From the cell containing the given text, extract its center point as (x, y) coordinate. 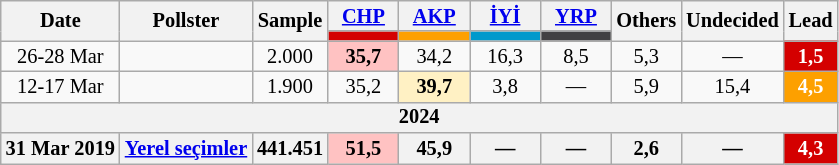
Sample (290, 20)
26-28 Mar (60, 56)
Others (646, 20)
45,9 (434, 148)
CHP (364, 16)
5,3 (646, 56)
35,7 (364, 56)
4,5 (811, 86)
Date (60, 20)
Lead (811, 20)
2024 (420, 118)
1,5 (811, 56)
1.900 (290, 86)
15,4 (732, 86)
51,5 (364, 148)
441.451 (290, 148)
34,2 (434, 56)
AKP (434, 16)
İYİ (506, 16)
2,6 (646, 148)
2.000 (290, 56)
12-17 Mar (60, 86)
Undecided (732, 20)
35,2 (364, 86)
Pollster (186, 20)
Yerel seçimler (186, 148)
4,3 (811, 148)
5,9 (646, 86)
YRP (576, 16)
16,3 (506, 56)
39,7 (434, 86)
3,8 (506, 86)
31 Mar 2019 (60, 148)
8,5 (576, 56)
